Locate the cell with the specified text and output its [X, Y] center coordinate. 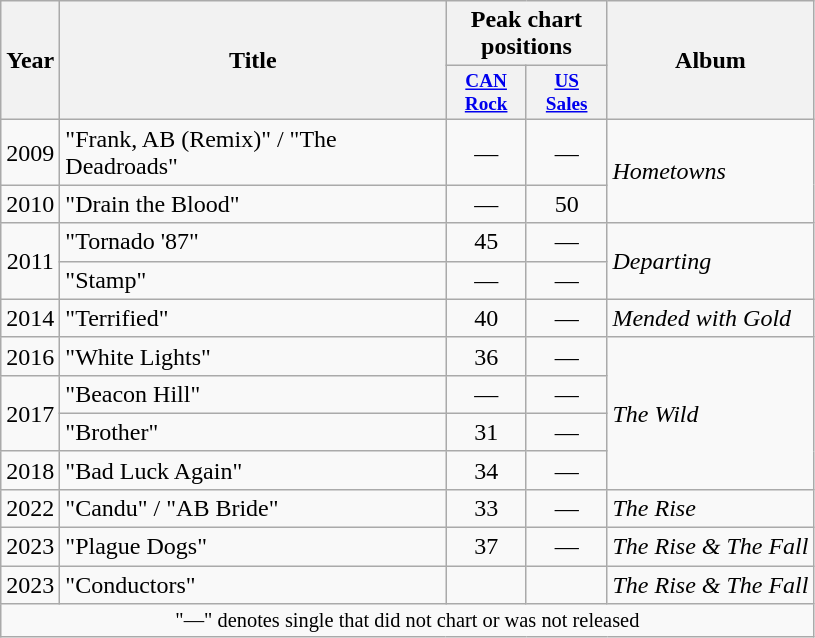
40 [486, 318]
2018 [30, 470]
2009 [30, 152]
The Wild [710, 413]
2011 [30, 261]
37 [486, 547]
"Stamp" [253, 280]
36 [486, 356]
"Frank, AB (Remix)" / "The Deadroads" [253, 152]
Hometowns [710, 172]
Title [253, 60]
34 [486, 470]
Peak chart positions [526, 34]
33 [486, 509]
"Tornado '87" [253, 242]
"Candu" / "AB Bride" [253, 509]
"Brother" [253, 432]
2016 [30, 356]
2014 [30, 318]
"Beacon Hill" [253, 394]
2010 [30, 204]
CANRock [486, 93]
2017 [30, 413]
The Rise [710, 509]
"—" denotes single that did not chart or was not released [408, 621]
"Plague Dogs" [253, 547]
"White Lights" [253, 356]
50 [566, 204]
2022 [30, 509]
Mended with Gold [710, 318]
31 [486, 432]
Year [30, 60]
Departing [710, 261]
"Drain the Blood" [253, 204]
"Bad Luck Again" [253, 470]
"Conductors" [253, 585]
Album [710, 60]
45 [486, 242]
"Terrified" [253, 318]
USSales [566, 93]
